Scan for the cell matching the given text and deliver its [X, Y] coordinate at center. 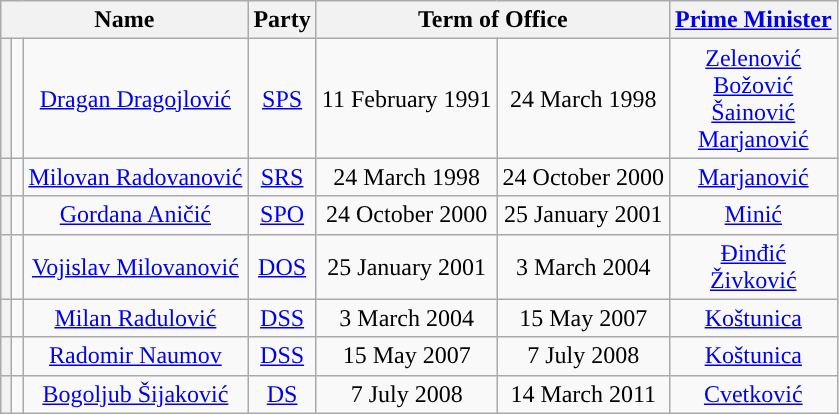
Marjanović [753, 177]
DS [282, 394]
Milovan Radovanović [136, 177]
Đinđić Živković [753, 266]
Vojislav Milovanović [136, 266]
Radomir Naumov [136, 356]
Prime Minister [753, 20]
14 March 2011 [583, 394]
Name [124, 20]
Term of Office [492, 20]
Cvetković [753, 394]
Party [282, 20]
Bogoljub Šijaković [136, 394]
Dragan Dragojlović [136, 98]
Milan Radulović [136, 318]
SPS [282, 98]
SRS [282, 177]
11 February 1991 [406, 98]
Minić [753, 215]
Gordana Aničić [136, 215]
DOS [282, 266]
Zelenović Božović Šainović Marjanović [753, 98]
SPO [282, 215]
